Return the (X, Y) coordinate for the center point of the cell that contains the specified text.  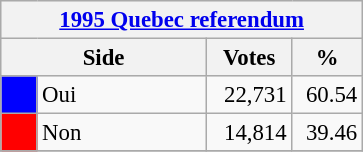
22,731 (249, 95)
Votes (249, 58)
39.46 (328, 133)
14,814 (249, 133)
60.54 (328, 95)
Side (104, 58)
Non (122, 133)
% (328, 58)
1995 Quebec referendum (182, 20)
Oui (122, 95)
